Return the [X, Y] coordinate for the center point of the cell that contains the specified text.  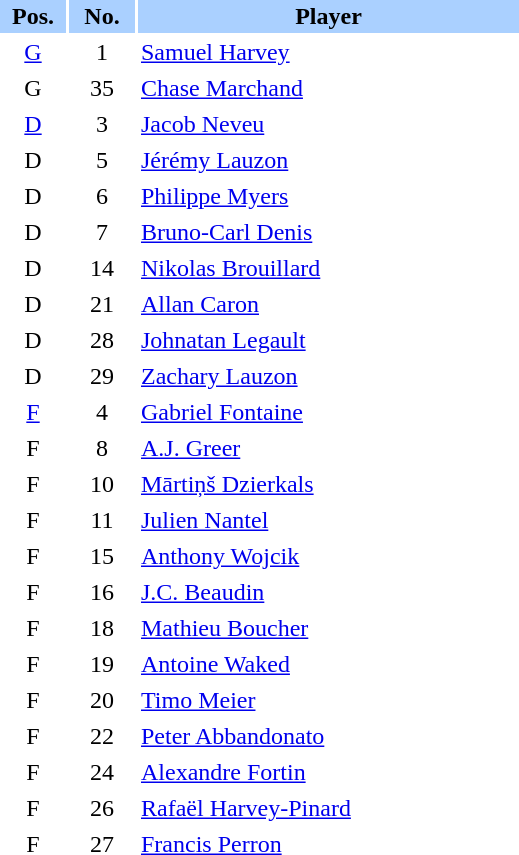
Rafaël Harvey-Pinard [328, 808]
Philippe Myers [328, 196]
No. [102, 16]
Mārtiņš Dzierkals [328, 484]
6 [102, 196]
Samuel Harvey [328, 52]
Peter Abbandonato [328, 736]
16 [102, 592]
Anthony Wojcik [328, 556]
Alexandre Fortin [328, 772]
24 [102, 772]
J.C. Beaudin [328, 592]
Jérémy Lauzon [328, 160]
Johnatan Legault [328, 340]
4 [102, 412]
Gabriel Fontaine [328, 412]
19 [102, 664]
3 [102, 124]
26 [102, 808]
14 [102, 268]
Allan Caron [328, 304]
Player [328, 16]
11 [102, 520]
8 [102, 448]
28 [102, 340]
Mathieu Boucher [328, 628]
15 [102, 556]
18 [102, 628]
10 [102, 484]
Antoine Waked [328, 664]
A.J. Greer [328, 448]
20 [102, 700]
Timo Meier [328, 700]
21 [102, 304]
1 [102, 52]
Chase Marchand [328, 88]
29 [102, 376]
7 [102, 232]
Bruno-Carl Denis [328, 232]
35 [102, 88]
5 [102, 160]
Julien Nantel [328, 520]
Jacob Neveu [328, 124]
Zachary Lauzon [328, 376]
Nikolas Brouillard [328, 268]
22 [102, 736]
Pos. [33, 16]
